Search for the cell housing the specified text and yield its (x, y) center coordinate. 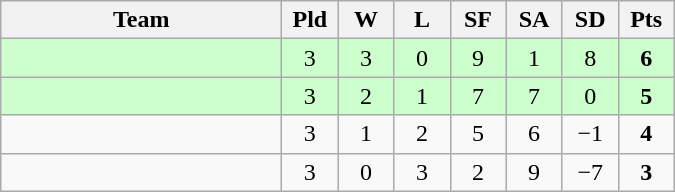
W (366, 20)
−1 (590, 134)
Pld (310, 20)
4 (646, 134)
SF (478, 20)
L (422, 20)
8 (590, 58)
SD (590, 20)
−7 (590, 172)
SA (534, 20)
Team (142, 20)
Pts (646, 20)
